Return (X, Y) of the center of cell containing provided text 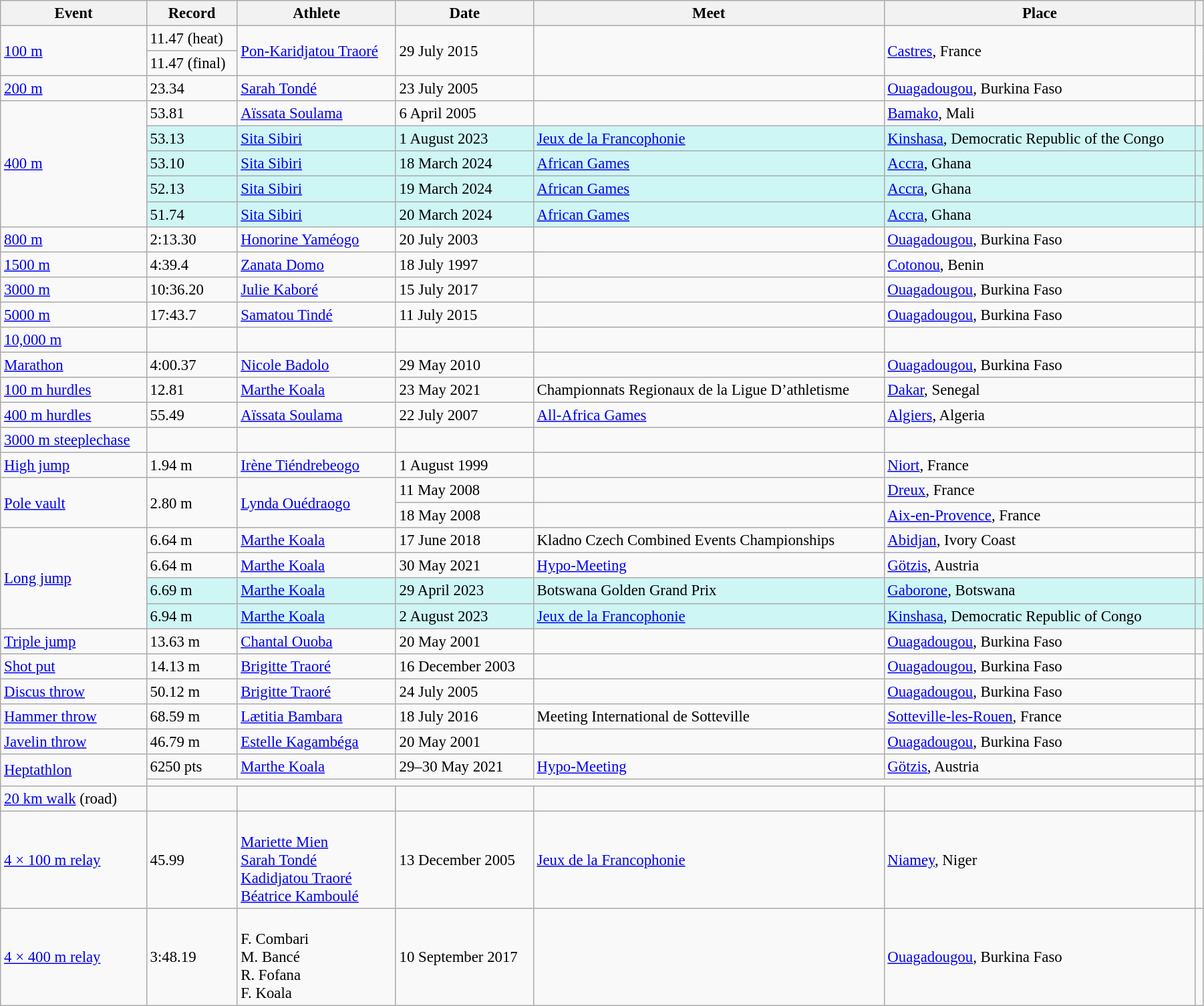
All-Africa Games (708, 415)
6 April 2005 (464, 114)
18 July 2016 (464, 717)
1 August 2023 (464, 139)
12.81 (192, 390)
Heptathlon (73, 770)
Niamey, Niger (1040, 860)
Long jump (73, 578)
13.63 m (192, 641)
24 July 2005 (464, 691)
23.34 (192, 89)
4 × 400 m relay (73, 957)
2.80 m (192, 502)
Samatou Tindé (317, 315)
50.12 m (192, 691)
45.99 (192, 860)
29 July 2015 (464, 51)
11.47 (final) (192, 63)
10:36.20 (192, 289)
Sotteville-les-Rouen, France (1040, 717)
100 m hurdles (73, 390)
17:43.7 (192, 315)
2:13.30 (192, 239)
F. CombariM. BancéR. FofanaF. Koala (317, 957)
1.94 m (192, 466)
Niort, France (1040, 466)
55.49 (192, 415)
Sarah Tondé (317, 89)
Lætitia Bambara (317, 717)
4:00.37 (192, 365)
Dakar, Senegal (1040, 390)
3:48.19 (192, 957)
Discus throw (73, 691)
11.47 (heat) (192, 39)
Kinshasa, Democratic Republic of Congo (1040, 616)
Kladno Czech Combined Events Championships (708, 540)
20 km walk (road) (73, 799)
23 July 2005 (464, 89)
Triple jump (73, 641)
400 m (73, 164)
Algiers, Algeria (1040, 415)
18 May 2008 (464, 516)
22 July 2007 (464, 415)
17 June 2018 (464, 540)
Irène Tiéndrebeogo (317, 466)
Abidjan, Ivory Coast (1040, 540)
Dreux, France (1040, 490)
10 September 2017 (464, 957)
Bamako, Mali (1040, 114)
6.94 m (192, 616)
1500 m (73, 265)
Lynda Ouédraogo (317, 502)
20 March 2024 (464, 214)
Castres, France (1040, 51)
High jump (73, 466)
Pon-Karidjatou Traoré (317, 51)
29 May 2010 (464, 365)
1 August 1999 (464, 466)
Place (1040, 13)
13 December 2005 (464, 860)
Meeting International de Sotteville (708, 717)
68.59 m (192, 717)
4 × 100 m relay (73, 860)
3000 m (73, 289)
6.69 m (192, 591)
4:39.4 (192, 265)
Cotonou, Benin (1040, 265)
52.13 (192, 189)
3000 m steeplechase (73, 440)
53.81 (192, 114)
19 March 2024 (464, 189)
18 March 2024 (464, 164)
800 m (73, 239)
Kinshasa, Democratic Republic of the Congo (1040, 139)
51.74 (192, 214)
11 July 2015 (464, 315)
Mariette MienSarah TondéKadidjatou TraoréBéatrice Kamboulé (317, 860)
15 July 2017 (464, 289)
53.10 (192, 164)
Honorine Yaméogo (317, 239)
6250 pts (192, 767)
Shot put (73, 666)
20 July 2003 (464, 239)
Hammer throw (73, 717)
30 May 2021 (464, 566)
Record (192, 13)
2 August 2023 (464, 616)
Marathon (73, 365)
11 May 2008 (464, 490)
Nicole Badolo (317, 365)
16 December 2003 (464, 666)
10,000 m (73, 340)
Julie Kaboré (317, 289)
53.13 (192, 139)
Botswana Golden Grand Prix (708, 591)
100 m (73, 51)
29–30 May 2021 (464, 767)
Aix-en-Provence, France (1040, 516)
Chantal Ouoba (317, 641)
Athlete (317, 13)
Championnats Regionaux de la Ligue D’athletisme (708, 390)
18 July 1997 (464, 265)
14.13 m (192, 666)
Gaborone, Botswana (1040, 591)
Meet (708, 13)
29 April 2023 (464, 591)
Zanata Domo (317, 265)
5000 m (73, 315)
Estelle Kagambéga (317, 741)
46.79 m (192, 741)
Pole vault (73, 502)
Date (464, 13)
Event (73, 13)
Javelin throw (73, 741)
200 m (73, 89)
400 m hurdles (73, 415)
23 May 2021 (464, 390)
